Scan for the cell matching the given text and deliver its (X, Y) coordinate at center. 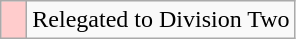
Relegated to Division Two (161, 20)
